Return (X, Y) of the center of cell containing provided text 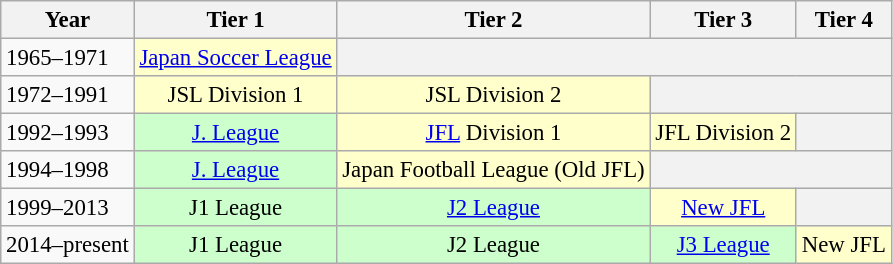
Japan Football League (Old JFL) (494, 170)
JSL Division 2 (494, 95)
1999–2013 (68, 208)
JSL Division 1 (236, 95)
Year (68, 20)
1965–1971 (68, 58)
1992–1993 (68, 133)
JFL Division 1 (494, 133)
Japan Soccer League (236, 58)
2014–present (68, 245)
Tier 4 (844, 20)
Tier 1 (236, 20)
Tier 2 (494, 20)
J3 League (723, 245)
1972–1991 (68, 95)
JFL Division 2 (723, 133)
Tier 3 (723, 20)
1994–1998 (68, 170)
